Extract the (x, y) coordinate from the center of the cell holding the provided text.  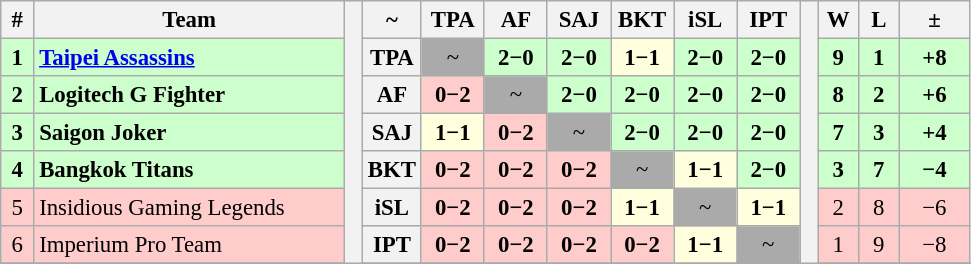
± (934, 20)
L (878, 20)
+6 (934, 95)
−4 (934, 170)
W (838, 20)
+4 (934, 133)
Imperium Pro Team (190, 245)
5 (18, 208)
Saigon Joker (190, 133)
−8 (934, 245)
Logitech G Fighter (190, 95)
+8 (934, 58)
−6 (934, 208)
4 (18, 170)
Team (190, 20)
Insidious Gaming Legends (190, 208)
# (18, 20)
Bangkok Titans (190, 170)
Taipei Assassins (190, 58)
6 (18, 245)
